Extract the (X, Y) coordinate from the center of the cell holding the provided text.  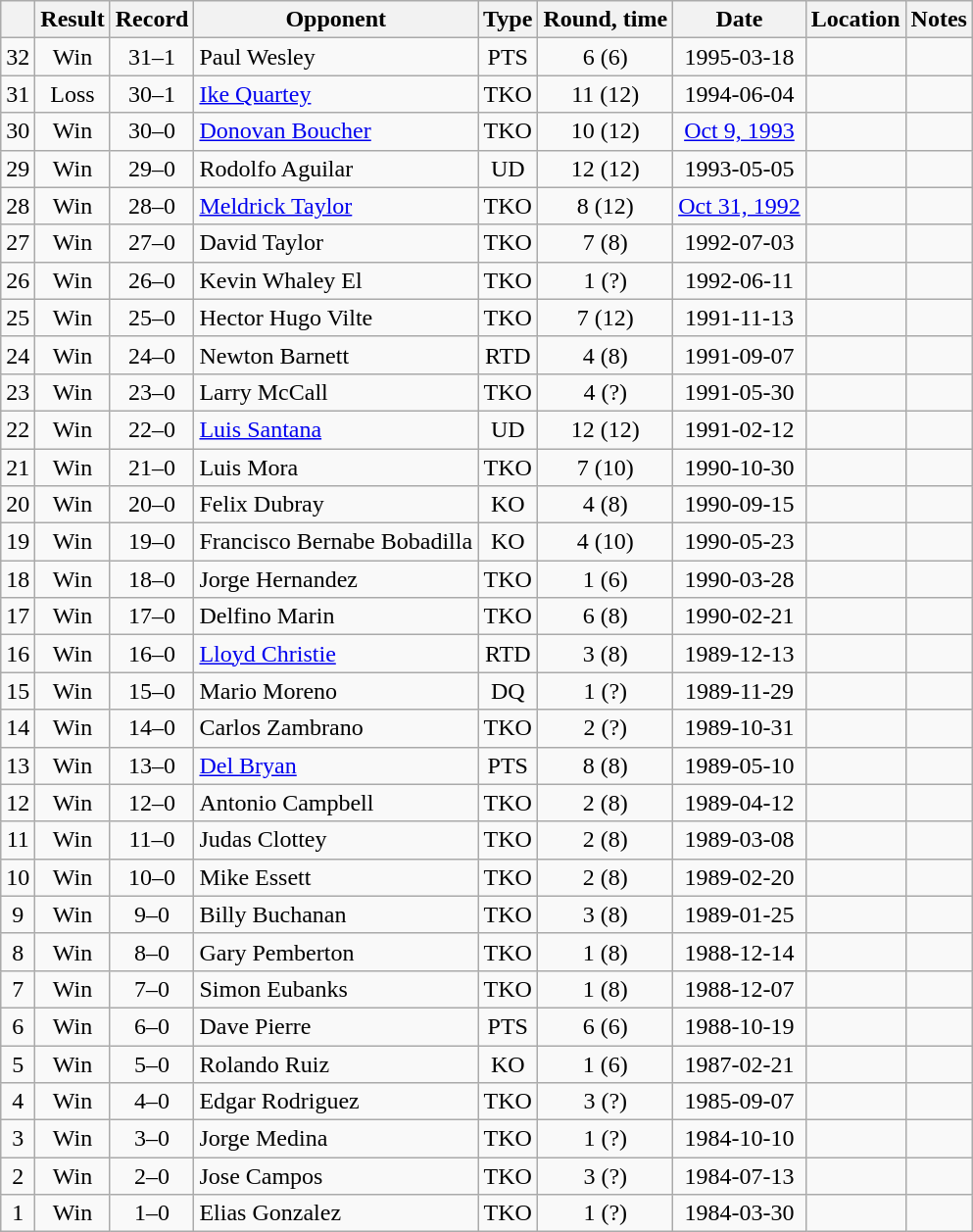
1989-10-31 (740, 728)
7 (12) (606, 318)
1991-09-07 (740, 355)
1990-03-28 (740, 579)
20 (18, 505)
1995-03-18 (740, 57)
5 (18, 1063)
Del Bryan (336, 765)
1988-12-07 (740, 989)
1989-03-08 (740, 840)
1984-10-10 (740, 1139)
31 (18, 94)
Larry McCall (336, 392)
1989-11-29 (740, 691)
1990-09-15 (740, 505)
7 (10) (606, 468)
Meldrick Taylor (336, 206)
Donovan Boucher (336, 131)
12–0 (152, 803)
Kevin Whaley El (336, 280)
1984-07-13 (740, 1176)
DQ (508, 691)
25–0 (152, 318)
Round, time (606, 20)
Oct 31, 1992 (740, 206)
17–0 (152, 616)
14–0 (152, 728)
10 (12) (606, 131)
1989-12-13 (740, 654)
22 (18, 429)
30–0 (152, 131)
20–0 (152, 505)
4 (10) (606, 542)
Mario Moreno (336, 691)
30–1 (152, 94)
1993-05-05 (740, 169)
13–0 (152, 765)
22–0 (152, 429)
Felix Dubray (336, 505)
12 (18, 803)
4 (18, 1102)
6 (8) (606, 616)
Paul Wesley (336, 57)
9–0 (152, 914)
8 (8) (606, 765)
Mike Essett (336, 877)
8 (12) (606, 206)
Rodolfo Aguilar (336, 169)
26–0 (152, 280)
1990-02-21 (740, 616)
3 (18, 1139)
Jorge Medina (336, 1139)
1991-11-13 (740, 318)
1991-02-12 (740, 429)
11 (18, 840)
5–0 (152, 1063)
2 (?) (606, 728)
Francisco Bernabe Bobadilla (336, 542)
31–1 (152, 57)
Rolando Ruiz (336, 1063)
Elias Gonzalez (336, 1213)
26 (18, 280)
Ike Quartey (336, 94)
Dave Pierre (336, 1026)
10–0 (152, 877)
6–0 (152, 1026)
1989-02-20 (740, 877)
1992-07-03 (740, 243)
1989-04-12 (740, 803)
8–0 (152, 952)
15 (18, 691)
15–0 (152, 691)
17 (18, 616)
11 (12) (606, 94)
25 (18, 318)
Hector Hugo Vilte (336, 318)
4–0 (152, 1102)
6 (18, 1026)
23 (18, 392)
2 (18, 1176)
Location (855, 20)
1992-06-11 (740, 280)
David Taylor (336, 243)
1 (18, 1213)
7 (8) (606, 243)
29 (18, 169)
1990-05-23 (740, 542)
Jorge Hernandez (336, 579)
Newton Barnett (336, 355)
Jose Campos (336, 1176)
16–0 (152, 654)
Loss (73, 94)
Opponent (336, 20)
1990-10-30 (740, 468)
Gary Pemberton (336, 952)
Date (740, 20)
21 (18, 468)
10 (18, 877)
Carlos Zambrano (336, 728)
1985-09-07 (740, 1102)
Type (508, 20)
13 (18, 765)
4 (?) (606, 392)
28–0 (152, 206)
18–0 (152, 579)
19 (18, 542)
Simon Eubanks (336, 989)
8 (18, 952)
1994-06-04 (740, 94)
29–0 (152, 169)
30 (18, 131)
2–0 (152, 1176)
7 (18, 989)
14 (18, 728)
23–0 (152, 392)
1988-12-14 (740, 952)
16 (18, 654)
19–0 (152, 542)
Result (73, 20)
1984-03-30 (740, 1213)
27 (18, 243)
18 (18, 579)
Record (152, 20)
11–0 (152, 840)
Judas Clottey (336, 840)
1–0 (152, 1213)
Billy Buchanan (336, 914)
7–0 (152, 989)
Edgar Rodriguez (336, 1102)
1991-05-30 (740, 392)
9 (18, 914)
21–0 (152, 468)
27–0 (152, 243)
Luis Santana (336, 429)
1987-02-21 (740, 1063)
Lloyd Christie (336, 654)
1989-01-25 (740, 914)
Delfino Marin (336, 616)
1989-05-10 (740, 765)
32 (18, 57)
28 (18, 206)
Luis Mora (336, 468)
1988-10-19 (740, 1026)
Oct 9, 1993 (740, 131)
Notes (939, 20)
3–0 (152, 1139)
24–0 (152, 355)
24 (18, 355)
Antonio Campbell (336, 803)
